Return the (x, y) coordinate for the center point of the cell that contains the specified text.  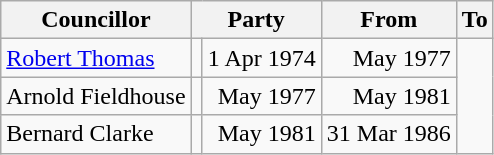
Party (256, 20)
Arnold Fieldhouse (96, 96)
Councillor (96, 20)
1 Apr 1974 (262, 58)
31 Mar 1986 (388, 134)
From (388, 20)
To (474, 20)
Robert Thomas (96, 58)
Bernard Clarke (96, 134)
